From the cell containing the given text, extract its center point as [X, Y] coordinate. 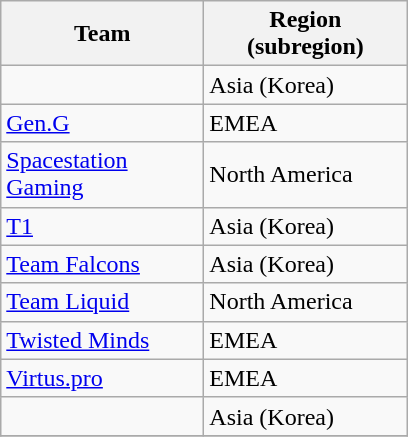
Spacestation Gaming [102, 174]
Virtus.pro [102, 378]
Team Liquid [102, 302]
Team [102, 34]
Region (subregion) [306, 34]
T1 [102, 226]
Team Falcons [102, 264]
Gen.G [102, 123]
Twisted Minds [102, 340]
